Return [X, Y] of the center of cell containing provided text 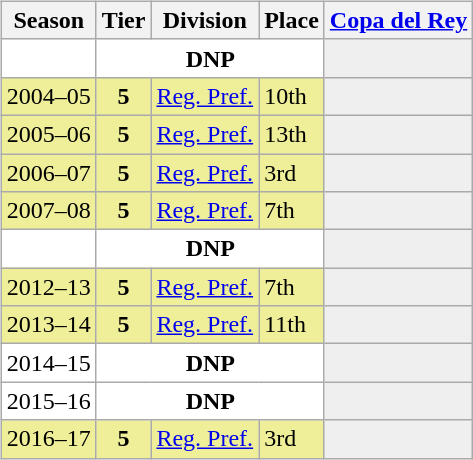
2005–06 [48, 134]
2015–16 [48, 401]
2006–07 [48, 173]
Tier [124, 20]
2013–14 [48, 325]
2014–15 [48, 363]
Place [292, 20]
2007–08 [48, 211]
11th [292, 325]
13th [292, 134]
Division [205, 20]
2012–13 [48, 287]
Season [48, 20]
Copa del Rey [398, 20]
2016–17 [48, 439]
10th [292, 96]
2004–05 [48, 96]
